Return (x, y) of the center of cell containing provided text 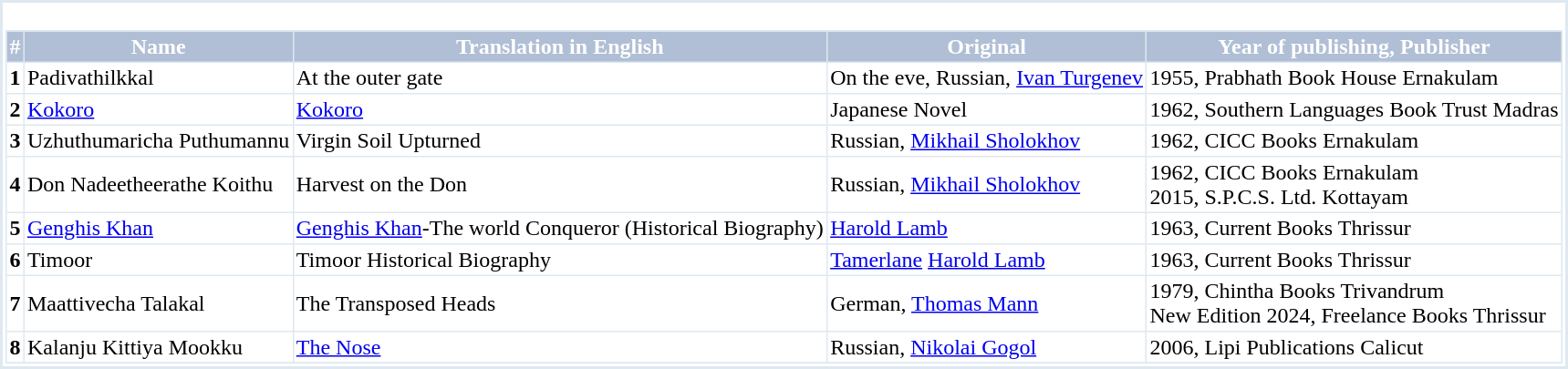
1962, CICC Books Ernakulam2015, S.P.C.S. Ltd. Kottayam (1354, 185)
Padivathilkkal (159, 77)
2006, Lipi Publications Calicut (1354, 347)
Genghis Khan (159, 228)
The Transposed Heads (560, 303)
Tamerlane Harold Lamb (986, 260)
1979, Chintha Books TrivandrumNew Edition 2024, Freelance Books Thrissur (1354, 303)
3 (16, 140)
1962, Southern Languages Book Trust Madras (1354, 109)
6 (16, 260)
Original (986, 46)
Genghis Khan-The world Conqueror (Historical Biography) (560, 228)
4 (16, 185)
Virgin Soil Upturned (560, 140)
Uzhuthumaricha Puthumannu (159, 140)
Translation in English (560, 46)
1962, CICC Books Ernakulam (1354, 140)
1 (16, 77)
Maattivecha Talakal (159, 303)
Timoor Historical Biography (560, 260)
8 (16, 347)
Harold Lamb (986, 228)
Timoor (159, 260)
2 (16, 109)
5 (16, 228)
Don Nadeetheerathe Koithu (159, 185)
Year of publishing, Publisher (1354, 46)
Name (159, 46)
The Nose (560, 347)
7 (16, 303)
At the outer gate (560, 77)
Harvest on the Don (560, 185)
Japanese Novel (986, 109)
On the eve, Russian, Ivan Turgenev (986, 77)
# (16, 46)
Kalanju Kittiya Mookku (159, 347)
Russian, Nikolai Gogol (986, 347)
German, Thomas Mann (986, 303)
1955, Prabhath Book House Ernakulam (1354, 77)
